Extract the (X, Y) coordinate from the center of the cell holding the provided text.  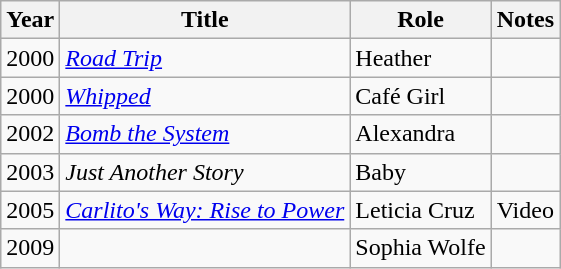
2005 (30, 210)
Year (30, 20)
Notes (525, 20)
2002 (30, 134)
Video (525, 210)
Whipped (205, 96)
Café Girl (420, 96)
2003 (30, 172)
Leticia Cruz (420, 210)
Alexandra (420, 134)
2009 (30, 248)
Sophia Wolfe (420, 248)
Baby (420, 172)
Road Trip (205, 58)
Heather (420, 58)
Title (205, 20)
Just Another Story (205, 172)
Carlito's Way: Rise to Power (205, 210)
Bomb the System (205, 134)
Role (420, 20)
